Extract the [X, Y] coordinate from the center of the cell holding the provided text.  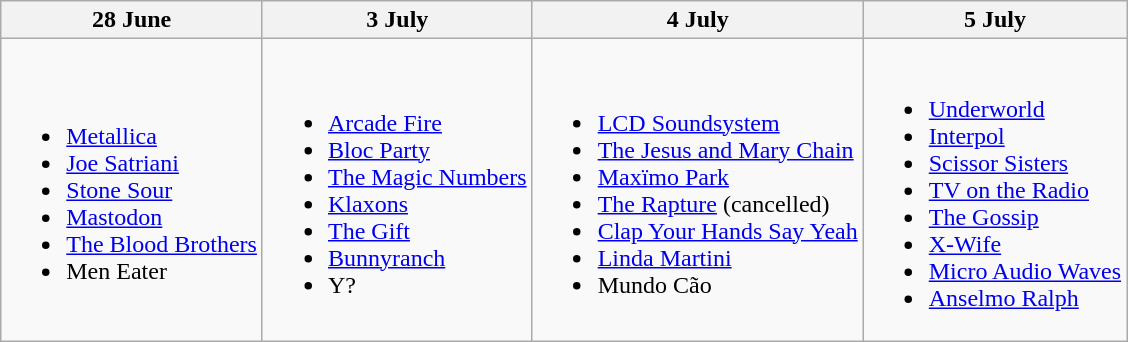
3 July [397, 20]
28 June [132, 20]
LCD SoundsystemThe Jesus and Mary ChainMaxïmo ParkThe Rapture (cancelled)Clap Your Hands Say YeahLinda MartiniMundo Cão [698, 190]
UnderworldInterpolScissor SistersTV on the RadioThe GossipX-WifeMicro Audio WavesAnselmo Ralph [994, 190]
4 July [698, 20]
5 July [994, 20]
Arcade FireBloc PartyThe Magic NumbersKlaxonsThe GiftBunnyranchY? [397, 190]
MetallicaJoe SatrianiStone SourMastodonThe Blood BrothersMen Eater [132, 190]
